Return the (x, y) coordinate for the center point of the cell that contains the specified text.  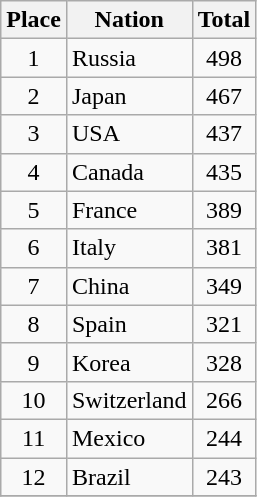
328 (224, 362)
243 (224, 477)
1 (34, 58)
Place (34, 20)
Switzerland (129, 400)
266 (224, 400)
Canada (129, 172)
Nation (129, 20)
381 (224, 248)
435 (224, 172)
Italy (129, 248)
467 (224, 96)
4 (34, 172)
349 (224, 286)
USA (129, 134)
498 (224, 58)
3 (34, 134)
244 (224, 438)
5 (34, 210)
Total (224, 20)
437 (224, 134)
Mexico (129, 438)
France (129, 210)
7 (34, 286)
Russia (129, 58)
8 (34, 324)
12 (34, 477)
Korea (129, 362)
Brazil (129, 477)
China (129, 286)
9 (34, 362)
Spain (129, 324)
389 (224, 210)
10 (34, 400)
11 (34, 438)
2 (34, 96)
6 (34, 248)
321 (224, 324)
Japan (129, 96)
